Output the (x, y) coordinate of the center of the cell containing the given text.  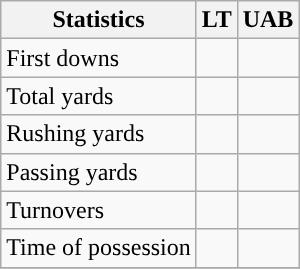
Statistics (99, 20)
Total yards (99, 96)
Turnovers (99, 210)
UAB (268, 20)
LT (216, 20)
Rushing yards (99, 134)
Time of possession (99, 248)
First downs (99, 58)
Passing yards (99, 172)
